Detect which cell encompasses the target text, then output its [X, Y] center coordinate. 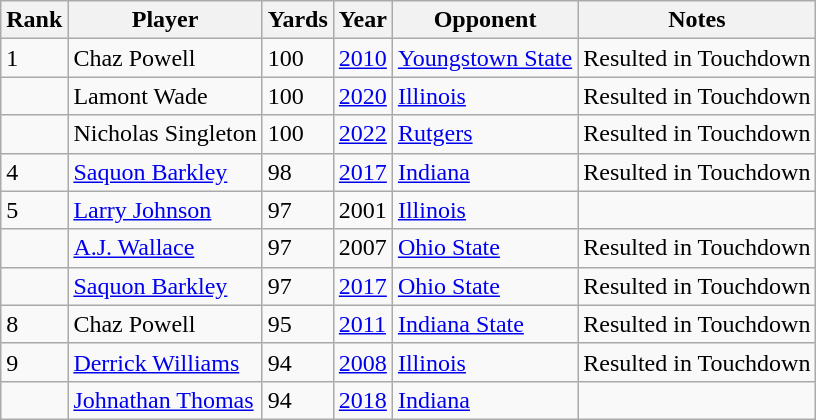
Lamont Wade [165, 96]
Rutgers [484, 134]
Rank [34, 20]
1 [34, 58]
Player [165, 20]
2010 [362, 58]
Youngstown State [484, 58]
9 [34, 362]
Nicholas Singleton [165, 134]
Notes [697, 20]
2001 [362, 210]
2007 [362, 248]
A.J. Wallace [165, 248]
2020 [362, 96]
2011 [362, 324]
5 [34, 210]
Derrick Williams [165, 362]
Opponent [484, 20]
Year [362, 20]
Yards [298, 20]
Johnathan Thomas [165, 400]
95 [298, 324]
Indiana State [484, 324]
4 [34, 172]
Larry Johnson [165, 210]
98 [298, 172]
8 [34, 324]
2008 [362, 362]
2022 [362, 134]
2018 [362, 400]
